Find where the given text appears and provide that cell's center as (x, y) coordinate. 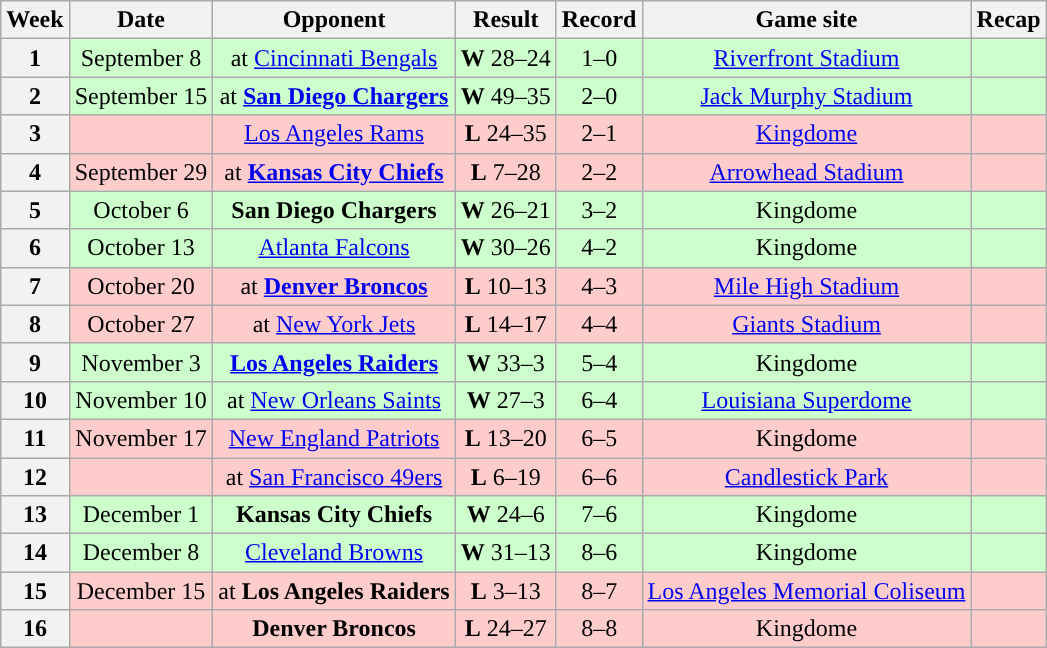
5 (35, 210)
6–5 (599, 438)
W 26–21 (506, 210)
L 6–19 (506, 477)
December 15 (141, 591)
Giants Stadium (806, 324)
6 (35, 248)
L 7–28 (506, 172)
Mile High Stadium (806, 286)
San Diego Chargers (334, 210)
Los Angeles Memorial Coliseum (806, 591)
4–4 (599, 324)
Louisiana Superdome (806, 400)
8–6 (599, 553)
L 10–13 (506, 286)
Arrowhead Stadium (806, 172)
Riverfront Stadium (806, 58)
November 10 (141, 400)
September 8 (141, 58)
September 29 (141, 172)
at Kansas City Chiefs (334, 172)
Cleveland Browns (334, 553)
2–0 (599, 96)
Recap (1008, 20)
7–6 (599, 515)
2–1 (599, 134)
Jack Murphy Stadium (806, 96)
W 31–13 (506, 553)
L 24–27 (506, 629)
Week (35, 20)
11 (35, 438)
8–7 (599, 591)
6–6 (599, 477)
December 8 (141, 553)
15 (35, 591)
4 (35, 172)
L 3–13 (506, 591)
4–3 (599, 286)
16 (35, 629)
at New York Jets (334, 324)
Game site (806, 20)
October 13 (141, 248)
at Denver Broncos (334, 286)
6–4 (599, 400)
W 33–3 (506, 362)
W 27–3 (506, 400)
Opponent (334, 20)
3–2 (599, 210)
5–4 (599, 362)
8 (35, 324)
4–2 (599, 248)
at Cincinnati Bengals (334, 58)
W 24–6 (506, 515)
November 17 (141, 438)
Date (141, 20)
Candlestick Park (806, 477)
2 (35, 96)
2–2 (599, 172)
New England Patriots (334, 438)
October 6 (141, 210)
October 27 (141, 324)
October 20 (141, 286)
L 24–35 (506, 134)
at New Orleans Saints (334, 400)
at San Francisco 49ers (334, 477)
10 (35, 400)
W 28–24 (506, 58)
3 (35, 134)
L 14–17 (506, 324)
L 13–20 (506, 438)
Los Angeles Rams (334, 134)
Los Angeles Raiders (334, 362)
December 1 (141, 515)
Denver Broncos (334, 629)
Result (506, 20)
8–8 (599, 629)
at Los Angeles Raiders (334, 591)
9 (35, 362)
1–0 (599, 58)
Atlanta Falcons (334, 248)
Kansas City Chiefs (334, 515)
12 (35, 477)
1 (35, 58)
14 (35, 553)
September 15 (141, 96)
W 30–26 (506, 248)
Record (599, 20)
November 3 (141, 362)
7 (35, 286)
W 49–35 (506, 96)
at San Diego Chargers (334, 96)
13 (35, 515)
